Pinpoint the cell where the given text exists, returning its [x, y] midpoint coordinate. 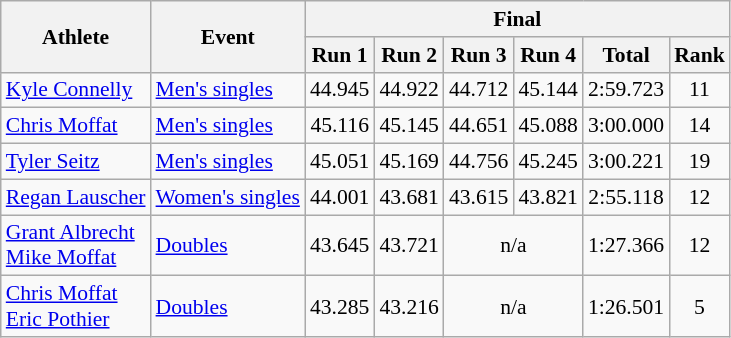
44.945 [340, 90]
Grant Albrecht Mike Moffat [76, 246]
Run 2 [408, 55]
45.088 [548, 126]
19 [700, 162]
Rank [700, 55]
5 [700, 306]
Total [626, 55]
1:26.501 [626, 306]
45.116 [340, 126]
Chris Moffat [76, 126]
44.922 [408, 90]
43.821 [548, 197]
2:59.723 [626, 90]
Run 4 [548, 55]
43.721 [408, 246]
Athlete [76, 36]
Event [228, 36]
1:27.366 [626, 246]
43.645 [340, 246]
Run 1 [340, 55]
43.285 [340, 306]
43.681 [408, 197]
Run 3 [478, 55]
45.145 [408, 126]
Kyle Connelly [76, 90]
44.712 [478, 90]
43.615 [478, 197]
Tyler Seitz [76, 162]
45.245 [548, 162]
45.051 [340, 162]
11 [700, 90]
Women's singles [228, 197]
14 [700, 126]
44.756 [478, 162]
Final [518, 19]
2:55.118 [626, 197]
3:00.000 [626, 126]
44.001 [340, 197]
43.216 [408, 306]
45.144 [548, 90]
Chris Moffat Eric Pothier [76, 306]
Regan Lauscher [76, 197]
3:00.221 [626, 162]
44.651 [478, 126]
45.169 [408, 162]
